Return (X, Y) of the center of cell containing provided text 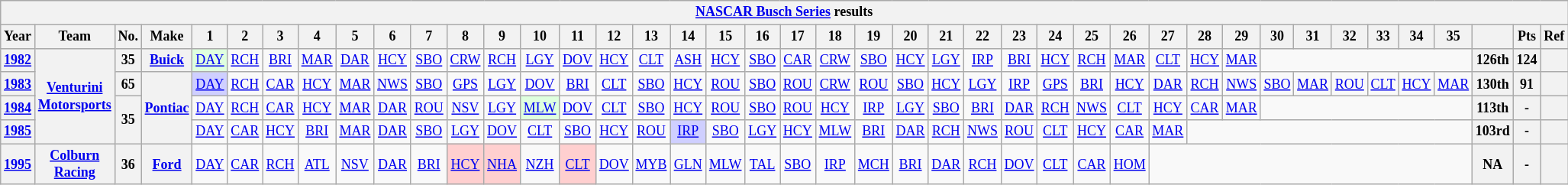
31 (1313, 37)
8 (466, 37)
20 (910, 37)
1982 (18, 60)
30 (1277, 37)
29 (1241, 37)
Ford (166, 164)
130th (1493, 84)
15 (725, 37)
28 (1205, 37)
Make (166, 37)
65 (128, 84)
1985 (18, 131)
36 (128, 164)
12 (614, 37)
10 (539, 37)
9 (502, 37)
ATL (317, 164)
Buick (166, 60)
1995 (18, 164)
NASCAR Busch Series results (785, 12)
18 (835, 37)
4 (317, 37)
14 (689, 37)
22 (983, 37)
NZH (539, 164)
Colburn Racing (75, 164)
Venturini Motorsports (75, 96)
6 (392, 37)
24 (1055, 37)
103rd (1493, 131)
91 (1527, 84)
1983 (18, 84)
113th (1493, 107)
Ref (1554, 37)
Pontiac (166, 108)
16 (763, 37)
25 (1092, 37)
HOM (1130, 164)
23 (1019, 37)
124 (1527, 60)
27 (1168, 37)
Year (18, 37)
5 (355, 37)
21 (947, 37)
ASH (689, 60)
17 (799, 37)
No. (128, 37)
7 (429, 37)
2 (245, 37)
MYB (651, 164)
1984 (18, 107)
34 (1417, 37)
Pts (1527, 37)
NA (1493, 164)
3 (281, 37)
MCH (874, 164)
11 (578, 37)
26 (1130, 37)
GLN (689, 164)
126th (1493, 60)
Team (75, 37)
32 (1350, 37)
1 (210, 37)
TAL (763, 164)
13 (651, 37)
33 (1383, 37)
NHA (502, 164)
19 (874, 37)
